For the text-containing cell, return its midpoint in [X, Y] coordinate format. 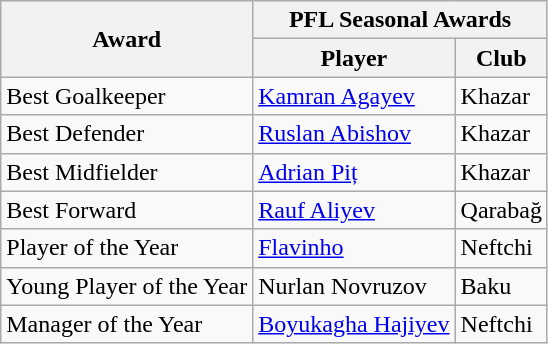
Club [501, 58]
Best Forward [127, 210]
Baku [501, 286]
Rauf Aliyev [354, 210]
Manager of the Year [127, 324]
Flavinho [354, 248]
Boyukagha Hajiyev [354, 324]
Adrian Piț [354, 172]
Best Defender [127, 134]
Ruslan Abishov [354, 134]
PFL Seasonal Awards [400, 20]
Best Goalkeeper [127, 96]
Player [354, 58]
Nurlan Novruzov [354, 286]
Award [127, 39]
Kamran Agayev [354, 96]
Qarabağ [501, 210]
Player of the Year [127, 248]
Best Midfielder [127, 172]
Young Player of the Year [127, 286]
